Detect which cell encompasses the target text, then output its (X, Y) center coordinate. 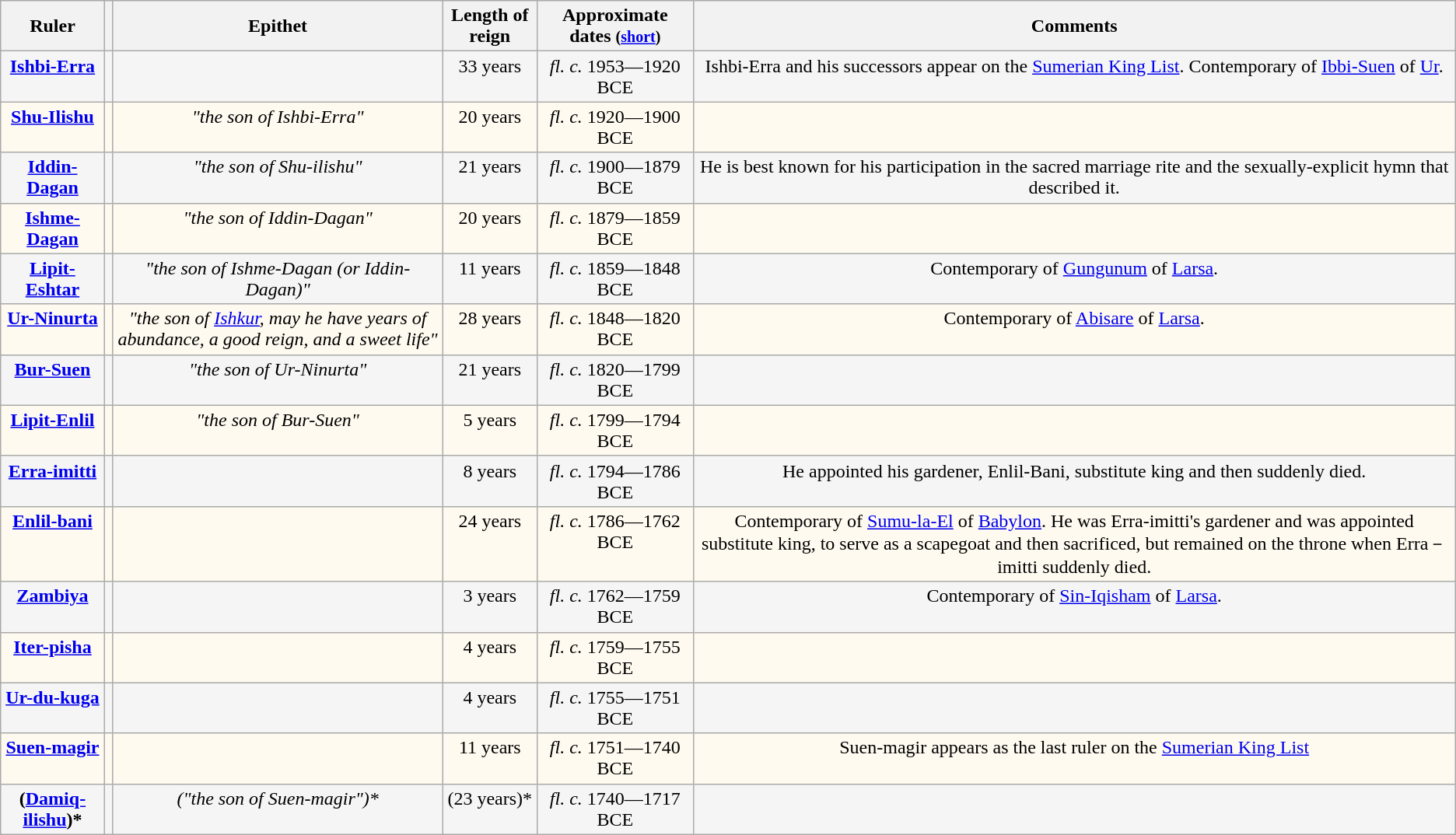
3 years (490, 606)
Suen-magir (53, 759)
fl. c. 1799—1794 BCE (616, 431)
fl. c. 1751—1740 BCE (616, 759)
Contemporary of Sin-Iqisham of Larsa. (1074, 606)
Shu-Ilishu (53, 128)
fl. c. 1762—1759 BCE (616, 606)
Lipit-Eshtar (53, 278)
(23 years)* (490, 809)
Ishbi-Erra and his successors appear on the Sumerian King List. Contemporary of Ibbi-Suen of Ur. (1074, 76)
"the son of Iddin-Dagan" (278, 229)
Comments (1074, 26)
fl. c. 1740—1717 BCE (616, 809)
He is best known for his participation in the sacred marriage rite and the sexually-explicit hymn that described it. (1074, 177)
fl. c. 1794—1786 BCE (616, 480)
24 years (490, 544)
"the son of Ishkur, may he have years of abundance, a good reign, and a sweet life" (278, 330)
Ur-du-kuga (53, 707)
Lipit-Enlil (53, 431)
Ishbi-Erra (53, 76)
5 years (490, 431)
28 years (490, 330)
He appointed his gardener, Enlil-Bani, substitute king and then suddenly died. (1074, 480)
fl. c. 1848—1820 BCE (616, 330)
fl. c. 1900—1879 BCE (616, 177)
Ruler (53, 26)
fl. c. 1786—1762 BCE (616, 544)
fl. c. 1879—1859 BCE (616, 229)
fl. c. 1759—1755 BCE (616, 658)
Ishme-Dagan (53, 229)
Bur-Suen (53, 379)
Iddin-Dagan (53, 177)
fl. c. 1920—1900 BCE (616, 128)
Enlil-bani (53, 544)
"the son of Bur-Suen" (278, 431)
"the son of Shu-ilishu" (278, 177)
(Damiq-ilishu)* (53, 809)
fl. c. 1859—1848 BCE (616, 278)
"the son of Ishme-Dagan (or Iddin-Dagan)" (278, 278)
Suen-magir appears as the last ruler on the Sumerian King List (1074, 759)
Contemporary of Gungunum of Larsa. (1074, 278)
"the son of Ur-Ninurta" (278, 379)
33 years (490, 76)
Approximate dates (short) (616, 26)
fl. c. 1953—1920 BCE (616, 76)
Contemporary of Abisare of Larsa. (1074, 330)
fl. c. 1755—1751 BCE (616, 707)
8 years (490, 480)
fl. c. 1820—1799 BCE (616, 379)
Iter-pisha (53, 658)
Ur-Ninurta (53, 330)
("the son of Suen-magir")* (278, 809)
Erra-imitti (53, 480)
Length of reign (490, 26)
Epithet (278, 26)
Zambiya (53, 606)
"the son of Ishbi-Erra" (278, 128)
